From the cell containing the given text, extract its center point as (X, Y) coordinate. 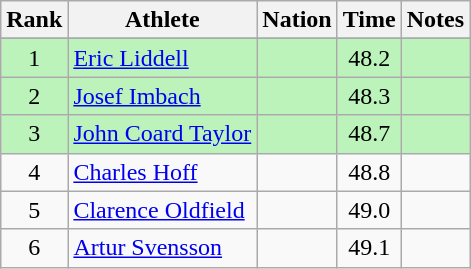
Notes (435, 20)
Charles Hoff (162, 172)
2 (34, 96)
48.3 (369, 96)
48.7 (369, 134)
1 (34, 58)
Rank (34, 20)
John Coard Taylor (162, 134)
3 (34, 134)
6 (34, 248)
Clarence Oldfield (162, 210)
49.0 (369, 210)
48.2 (369, 58)
Eric Liddell (162, 58)
49.1 (369, 248)
Nation (297, 20)
Time (369, 20)
5 (34, 210)
48.8 (369, 172)
Athlete (162, 20)
4 (34, 172)
Josef Imbach (162, 96)
Artur Svensson (162, 248)
